For the text-containing cell, return its midpoint in [X, Y] coordinate format. 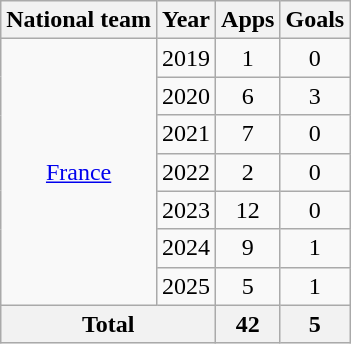
2022 [186, 172]
2020 [186, 96]
6 [248, 96]
9 [248, 248]
National team [79, 20]
2025 [186, 286]
2024 [186, 248]
Apps [248, 20]
2023 [186, 210]
2 [248, 172]
Goals [315, 20]
3 [315, 96]
2019 [186, 58]
Year [186, 20]
2021 [186, 134]
France [79, 172]
7 [248, 134]
12 [248, 210]
Total [108, 324]
42 [248, 324]
